Identify which cell holds the provided text, then report its [X, Y] central coordinate. 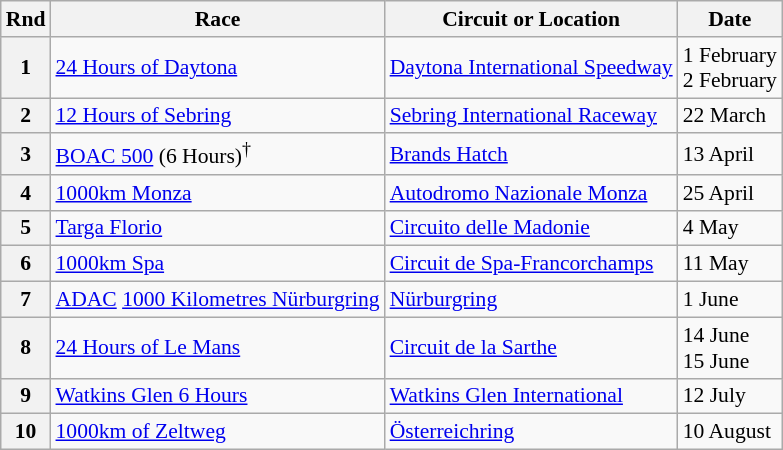
10 August [730, 432]
1000km Spa [217, 264]
6 [26, 264]
Circuit or Location [532, 19]
1000km Monza [217, 193]
25 April [730, 193]
Date [730, 19]
12 Hours of Sebring [217, 116]
22 March [730, 116]
4 May [730, 228]
Watkins Glen International [532, 396]
Race [217, 19]
Circuit de Spa-Francorchamps [532, 264]
Autodromo Nazionale Monza [532, 193]
Targa Florio [217, 228]
4 [26, 193]
Rnd [26, 19]
Watkins Glen 6 Hours [217, 396]
9 [26, 396]
10 [26, 432]
7 [26, 300]
Brands Hatch [532, 154]
Nürburgring [532, 300]
1000km of Zeltweg [217, 432]
2 [26, 116]
12 July [730, 396]
1 June [730, 300]
14 June15 June [730, 348]
3 [26, 154]
5 [26, 228]
1 [26, 68]
1 February2 February [730, 68]
13 April [730, 154]
Sebring International Raceway [532, 116]
BOAC 500 (6 Hours)† [217, 154]
24 Hours of Le Mans [217, 348]
ADAC 1000 Kilometres Nürburgring [217, 300]
24 Hours of Daytona [217, 68]
Österreichring [532, 432]
Circuito delle Madonie [532, 228]
Daytona International Speedway [532, 68]
Circuit de la Sarthe [532, 348]
11 May [730, 264]
8 [26, 348]
